From the cell containing the given text, extract its center point as (x, y) coordinate. 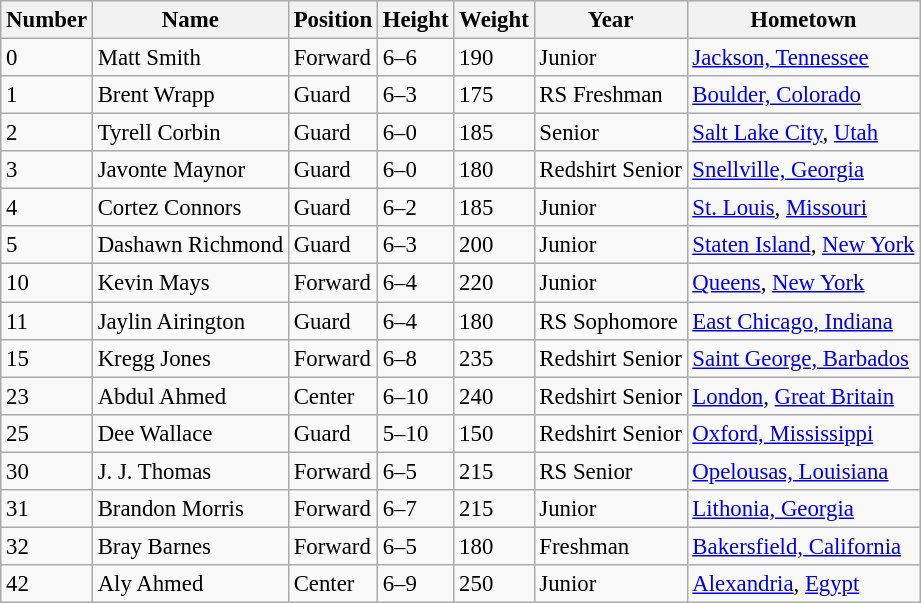
Queens, New York (804, 283)
East Chicago, Indiana (804, 321)
Name (190, 20)
30 (47, 471)
Senior (610, 133)
5 (47, 245)
Lithonia, Georgia (804, 509)
Dashawn Richmond (190, 245)
London, Great Britain (804, 396)
Kevin Mays (190, 283)
6–9 (415, 584)
23 (47, 396)
6–8 (415, 358)
Tyrell Corbin (190, 133)
J. J. Thomas (190, 471)
31 (47, 509)
Boulder, Colorado (804, 95)
240 (494, 396)
Kregg Jones (190, 358)
6–7 (415, 509)
Bray Barnes (190, 546)
Weight (494, 20)
4 (47, 208)
Opelousas, Louisiana (804, 471)
RS Senior (610, 471)
0 (47, 58)
Alexandria, Egypt (804, 584)
Abdul Ahmed (190, 396)
6–10 (415, 396)
190 (494, 58)
2 (47, 133)
11 (47, 321)
3 (47, 170)
Number (47, 20)
Oxford, Mississippi (804, 433)
5–10 (415, 433)
Aly Ahmed (190, 584)
25 (47, 433)
Jaylin Airington (190, 321)
Salt Lake City, Utah (804, 133)
235 (494, 358)
Javonte Maynor (190, 170)
Brent Wrapp (190, 95)
Year (610, 20)
32 (47, 546)
150 (494, 433)
250 (494, 584)
Position (332, 20)
Brandon Morris (190, 509)
6–6 (415, 58)
6–2 (415, 208)
Snellville, Georgia (804, 170)
Bakersfield, California (804, 546)
200 (494, 245)
42 (47, 584)
Dee Wallace (190, 433)
Height (415, 20)
Staten Island, New York (804, 245)
St. Louis, Missouri (804, 208)
Cortez Connors (190, 208)
Jackson, Tennessee (804, 58)
Matt Smith (190, 58)
RS Sophomore (610, 321)
Saint George, Barbados (804, 358)
220 (494, 283)
175 (494, 95)
10 (47, 283)
15 (47, 358)
Freshman (610, 546)
RS Freshman (610, 95)
1 (47, 95)
Hometown (804, 20)
